Capture the cell that displays the provided text and extract its (X, Y) central coordinate. 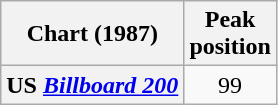
Peakposition (230, 34)
US Billboard 200 (92, 85)
99 (230, 85)
Chart (1987) (92, 34)
